Capture the cell that displays the provided text and extract its [X, Y] central coordinate. 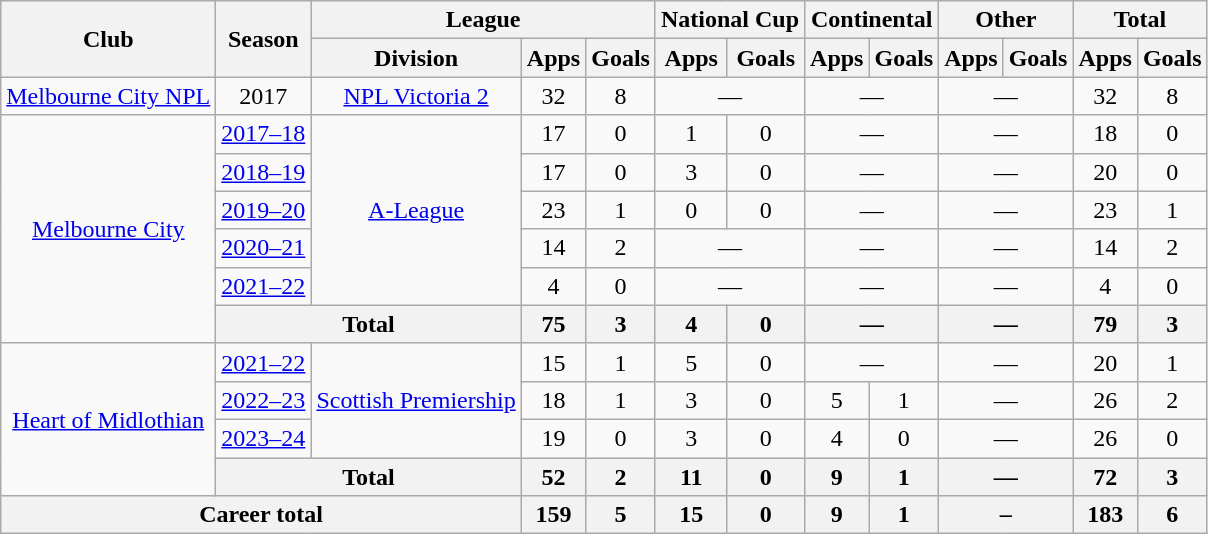
2017–18 [264, 134]
159 [553, 515]
A-League [416, 210]
75 [553, 324]
– [1006, 515]
52 [553, 477]
2023–24 [264, 438]
Club [108, 39]
Season [264, 39]
Continental [872, 20]
72 [1105, 477]
2018–19 [264, 172]
Heart of Midlothian [108, 419]
League [484, 20]
2020–21 [264, 248]
NPL Victoria 2 [416, 96]
Other [1006, 20]
Scottish Premiership [416, 400]
183 [1105, 515]
Career total [262, 515]
2019–20 [264, 210]
19 [553, 438]
Division [416, 58]
National Cup [730, 20]
2022–23 [264, 400]
79 [1105, 324]
Melbourne City [108, 229]
2017 [264, 96]
6 [1172, 515]
Melbourne City NPL [108, 96]
11 [691, 477]
